For the text-containing cell, return its midpoint in [x, y] coordinate format. 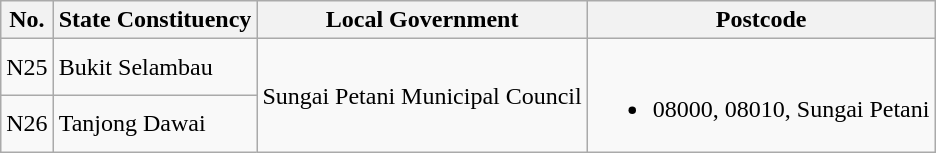
N26 [27, 124]
Bukit Selambau [155, 68]
Local Government [422, 20]
08000, 08010, Sungai Petani [761, 96]
No. [27, 20]
Tanjong Dawai [155, 124]
Postcode [761, 20]
N25 [27, 68]
State Constituency [155, 20]
Sungai Petani Municipal Council [422, 96]
